Provide the [x, y] coordinate of the cell's center where the given text is located.  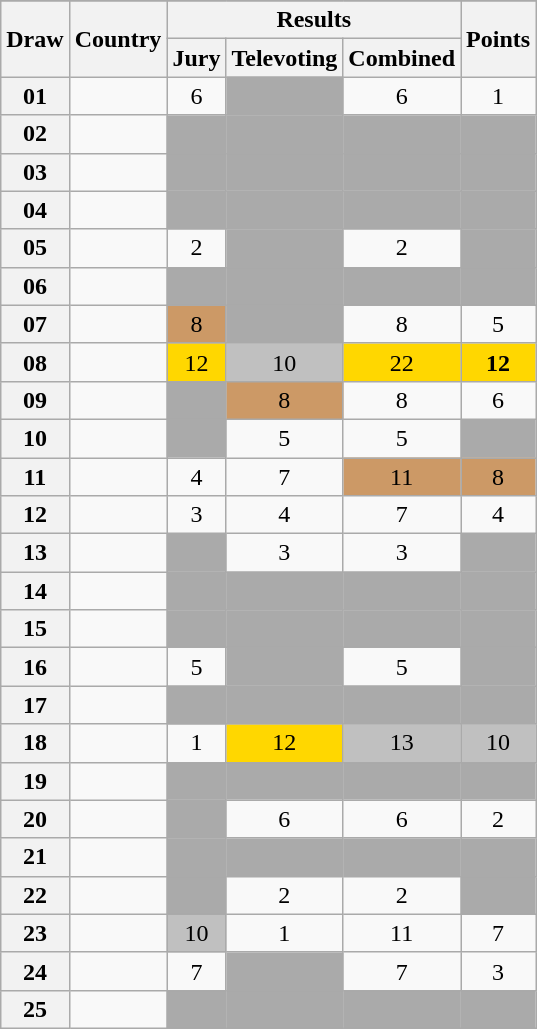
09 [35, 400]
23 [35, 933]
05 [35, 248]
Televoting [284, 58]
14 [35, 591]
02 [35, 134]
21 [35, 857]
03 [35, 172]
24 [35, 971]
16 [35, 667]
Jury [196, 58]
06 [35, 286]
01 [35, 96]
17 [35, 705]
07 [35, 324]
04 [35, 210]
Results [314, 20]
Country [118, 39]
Points [498, 39]
20 [35, 819]
25 [35, 1009]
18 [35, 743]
08 [35, 362]
Draw [35, 39]
Combined [402, 58]
19 [35, 781]
15 [35, 629]
